Return the (x, y) coordinate for the center point of the cell that contains the specified text.  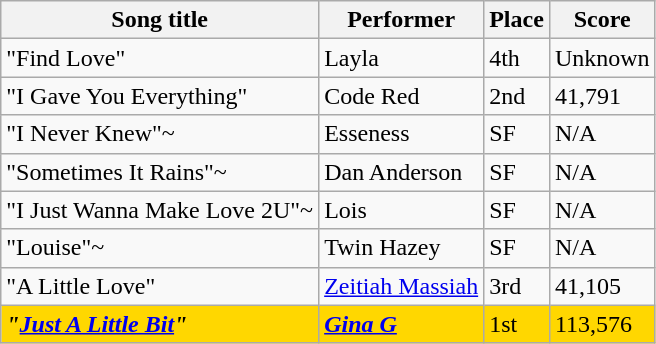
Performer (402, 20)
"A Little Love" (160, 286)
Esseness (402, 134)
2nd (517, 96)
"I Just Wanna Make Love 2U"~ (160, 210)
"Just A Little Bit" (160, 324)
4th (517, 58)
"Louise"~ (160, 248)
Lois (402, 210)
Layla (402, 58)
Twin Hazey (402, 248)
3rd (517, 286)
Unknown (602, 58)
41,105 (602, 286)
41,791 (602, 96)
Zeitiah Massiah (402, 286)
Gina G (402, 324)
"Find Love" (160, 58)
113,576 (602, 324)
Code Red (402, 96)
1st (517, 324)
"Sometimes It Rains"~ (160, 172)
Dan Anderson (402, 172)
"I Gave You Everything" (160, 96)
Song title (160, 20)
Place (517, 20)
"I Never Knew"~ (160, 134)
Score (602, 20)
